Output the (x, y) coordinate of the center of the cell containing the given text.  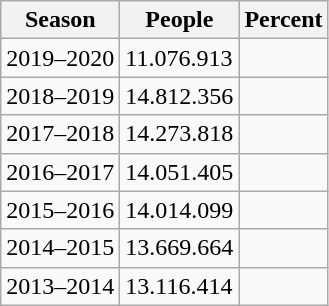
People (180, 20)
2018–2019 (60, 96)
2019–2020 (60, 58)
Season (60, 20)
2013–2014 (60, 286)
2017–2018 (60, 134)
2016–2017 (60, 172)
11.076.913 (180, 58)
13.116.414 (180, 286)
2014–2015 (60, 248)
Percent (284, 20)
2015–2016 (60, 210)
14.812.356 (180, 96)
14.273.818 (180, 134)
13.669.664 (180, 248)
14.051.405 (180, 172)
14.014.099 (180, 210)
